Detect which cell encompasses the target text, then output its [x, y] center coordinate. 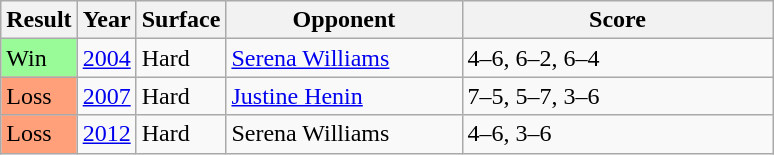
Win [39, 58]
4–6, 6–2, 6–4 [618, 58]
2007 [106, 96]
2012 [106, 134]
Year [106, 20]
4–6, 3–6 [618, 134]
Opponent [344, 20]
Score [618, 20]
Surface [181, 20]
2004 [106, 58]
Justine Henin [344, 96]
Result [39, 20]
7–5, 5–7, 3–6 [618, 96]
